Capture the cell that displays the provided text and extract its (X, Y) central coordinate. 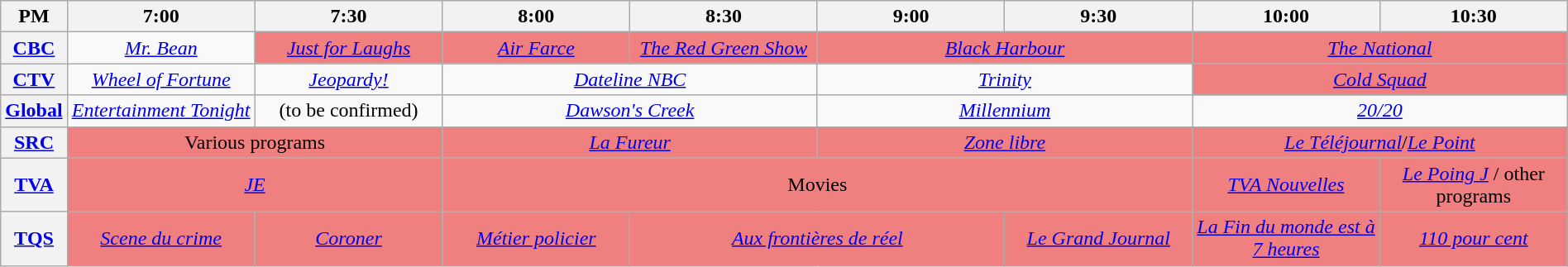
The Red Green Show (724, 48)
Movies (817, 185)
La Fin du monde est à 7 heures (1287, 238)
Wheel of Fortune (160, 79)
Black Harbour (1004, 48)
Le Poing J / other programs (1474, 185)
Coroner (349, 238)
Mr. Bean (160, 48)
20/20 (1380, 111)
Jeopardy! (349, 79)
TQS (34, 238)
Trinity (1004, 79)
9:30 (1098, 17)
Dateline NBC (630, 79)
(to be confirmed) (349, 111)
9:00 (911, 17)
CBC (34, 48)
7:30 (349, 17)
Zone libre (1004, 142)
10:00 (1287, 17)
Cold Squad (1380, 79)
Métier policier (536, 238)
PM (34, 17)
Entertainment Tonight (160, 111)
TVA (34, 185)
CTV (34, 79)
Scene du crime (160, 238)
8:30 (724, 17)
7:00 (160, 17)
Various programs (255, 142)
JE (255, 185)
Just for Laughs (349, 48)
10:30 (1474, 17)
Air Farce (536, 48)
Global (34, 111)
Aux frontières de réel (817, 238)
Dawson's Creek (630, 111)
Millennium (1004, 111)
Le Téléjournal/Le Point (1380, 142)
La Fureur (630, 142)
TVA Nouvelles (1287, 185)
The National (1380, 48)
110 pour cent (1474, 238)
SRC (34, 142)
8:00 (536, 17)
Le Grand Journal (1098, 238)
